Search for the cell housing the specified text and yield its (X, Y) center coordinate. 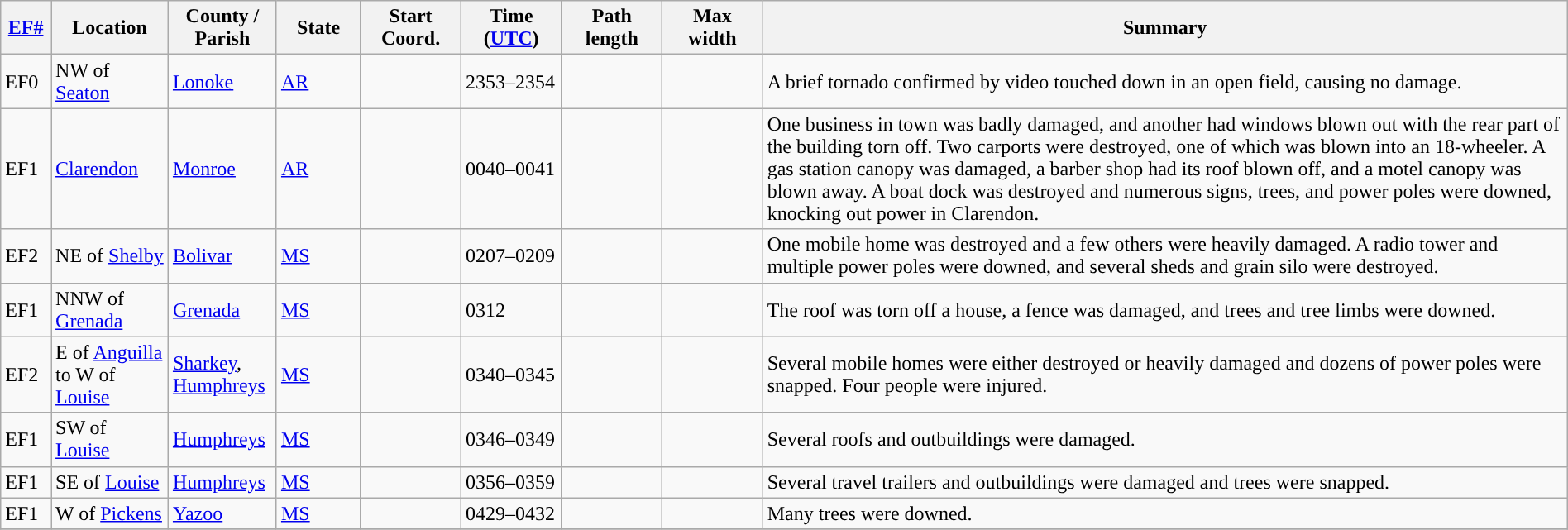
Time (UTC) (511, 28)
0346–0349 (511, 440)
Max width (713, 28)
Several roofs and outbuildings were damaged. (1164, 440)
Summary (1164, 28)
0340–0345 (511, 375)
Bolivar (222, 256)
The roof was torn off a house, a fence was damaged, and trees and tree limbs were downed. (1164, 309)
0207–0209 (511, 256)
W of Pickens (110, 513)
2353–2354 (511, 81)
State (318, 28)
0040–0041 (511, 169)
NW of Seaton (110, 81)
Path length (612, 28)
0356–0359 (511, 482)
EF0 (26, 81)
County / Parish (222, 28)
Start Coord. (411, 28)
0429–0432 (511, 513)
Clarendon (110, 169)
E of Anguilla to W of Louise (110, 375)
0312 (511, 309)
Sharkey, Humphreys (222, 375)
Monroe (222, 169)
SE of Louise (110, 482)
SW of Louise (110, 440)
NE of Shelby (110, 256)
A brief tornado confirmed by video touched down in an open field, causing no damage. (1164, 81)
EF# (26, 28)
Yazoo (222, 513)
Several travel trailers and outbuildings were damaged and trees were snapped. (1164, 482)
Many trees were downed. (1164, 513)
Location (110, 28)
Grenada (222, 309)
Several mobile homes were either destroyed or heavily damaged and dozens of power poles were snapped. Four people were injured. (1164, 375)
NNW of Grenada (110, 309)
Lonoke (222, 81)
